Output the (X, Y) coordinate of the center of the cell containing the given text.  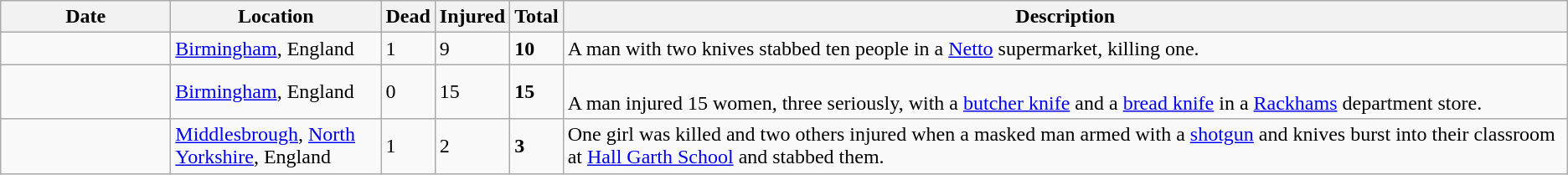
Dead (408, 17)
Location (276, 17)
A man injured 15 women, three seriously, with a butcher knife and a bread knife in a Rackhams department store. (1065, 92)
Total (537, 17)
A man with two knives stabbed ten people in a Netto supermarket, killing one. (1065, 49)
Description (1065, 17)
Injured (472, 17)
10 (537, 49)
Middlesbrough, North Yorkshire, England (276, 146)
Date (85, 17)
9 (472, 49)
0 (408, 92)
3 (537, 146)
2 (472, 146)
